Return the [X, Y] coordinate for the center point of the cell that contains the specified text.  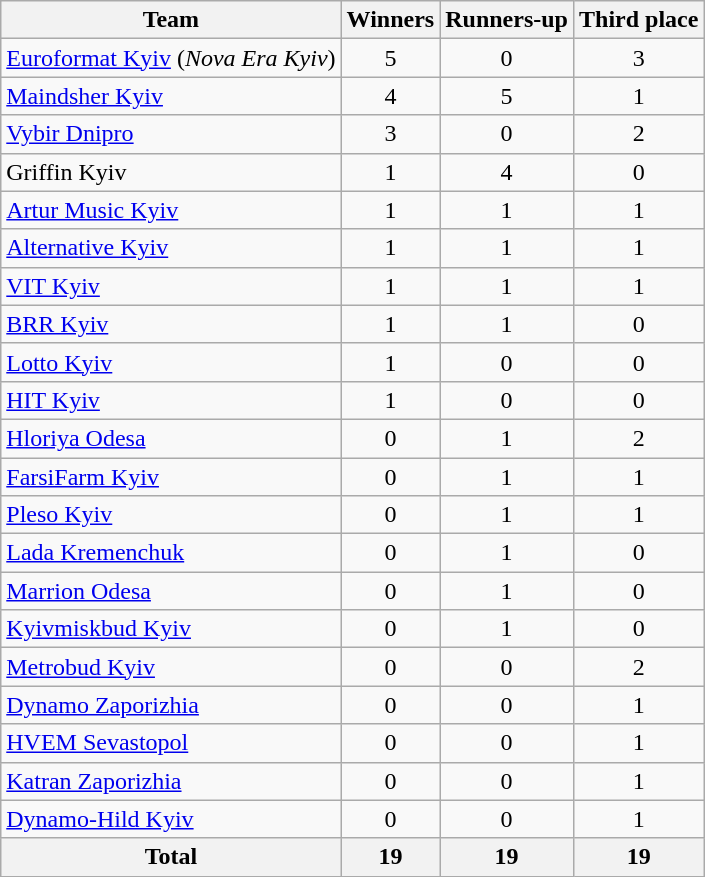
HVEM Sevastopol [171, 743]
Lotto Kyiv [171, 362]
Winners [390, 20]
Third place [638, 20]
FarsiFarm Kyiv [171, 477]
HIT Kyiv [171, 400]
Dynamo Zaporizhia [171, 705]
Griffin Kyiv [171, 172]
Dynamo-Hild Kyiv [171, 819]
Team [171, 20]
Euroformat Kyiv (Nova Era Kyiv) [171, 58]
Maindsher Kyiv [171, 96]
Metrobud Kyiv [171, 667]
Runners-up [507, 20]
Marrion Odesa [171, 591]
Lada Kremenchuk [171, 553]
Artur Music Kyiv [171, 210]
Kyivmiskbud Kyiv [171, 629]
Hloriya Odesa [171, 438]
Vybir Dnipro [171, 134]
Total [171, 857]
Pleso Kyiv [171, 515]
BRR Kyiv [171, 324]
VIT Kyiv [171, 286]
Katran Zaporizhia [171, 781]
Alternative Kyiv [171, 248]
